Extract the (x, y) coordinate from the center of the cell holding the provided text.  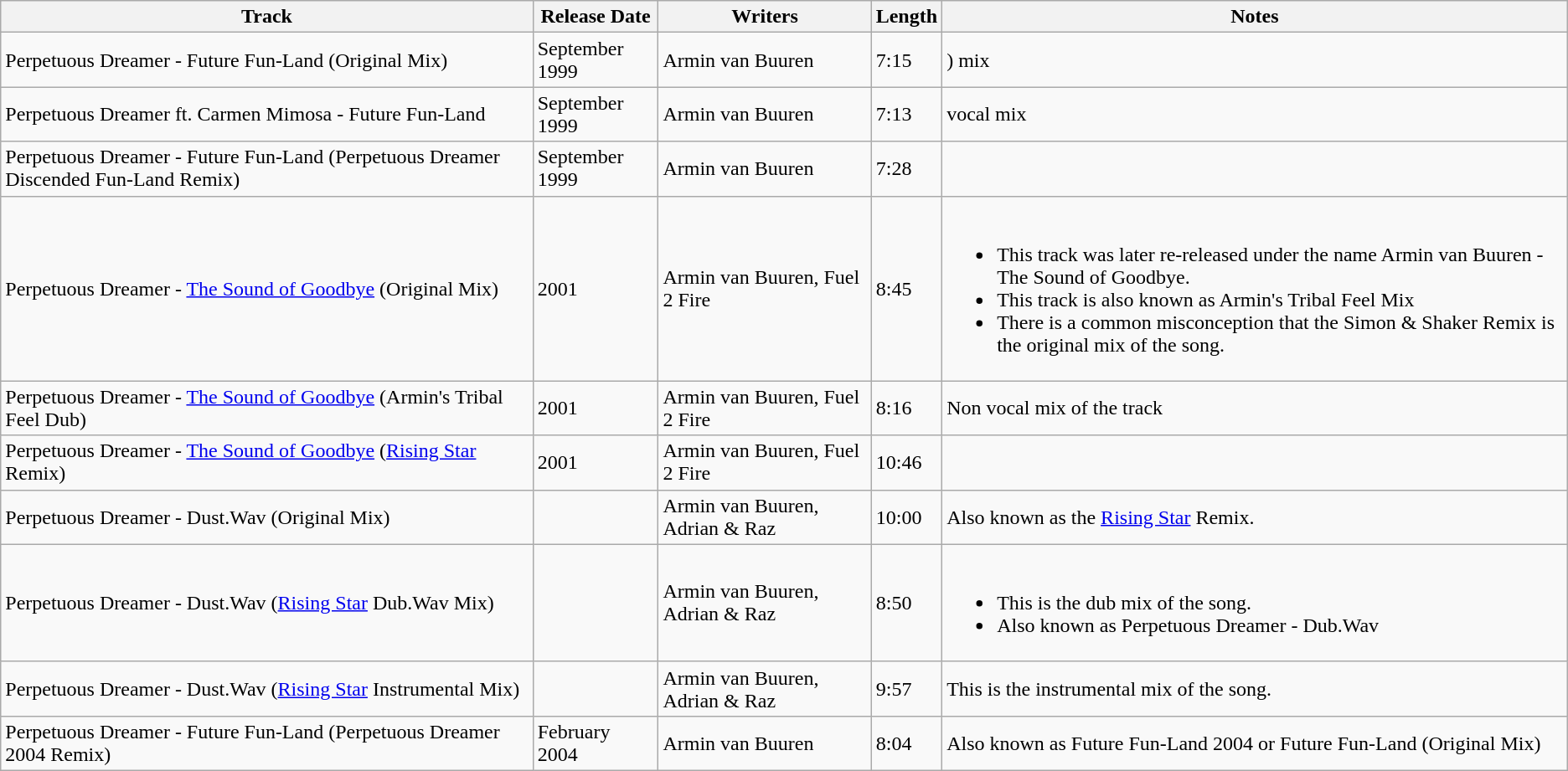
Notes (1255, 17)
8:04 (906, 743)
This is the dub mix of the song.Also known as Perpetuous Dreamer - Dub.Wav (1255, 603)
7:15 (906, 60)
9:57 (906, 688)
8:16 (906, 409)
Perpetuous Dreamer - The Sound of Goodbye (Rising Star Remix) (266, 462)
8:45 (906, 288)
Perpetuous Dreamer - Dust.Wav (Original Mix) (266, 517)
7:13 (906, 114)
Length (906, 17)
Perpetuous Dreamer - Future Fun-Land (Original Mix) (266, 60)
Perpetuous Dreamer - The Sound of Goodbye (Armin's Tribal Feel Dub) (266, 409)
Perpetuous Dreamer - Dust.Wav (Rising Star Dub.Wav Mix) (266, 603)
10:46 (906, 462)
Also known as Future Fun-Land 2004 or Future Fun-Land (Original Mix) (1255, 743)
8:50 (906, 603)
Non vocal mix of the track (1255, 409)
) mix (1255, 60)
10:00 (906, 517)
Perpetuous Dreamer - Future Fun-Land (Perpetuous Dreamer 2004 Remix) (266, 743)
Perpetuous Dreamer - The Sound of Goodbye (Original Mix) (266, 288)
This is the instrumental mix of the song. (1255, 688)
7:28 (906, 169)
February 2004 (596, 743)
Track (266, 17)
Perpetuous Dreamer - Future Fun-Land (Perpetuous Dreamer Discended Fun-Land Remix) (266, 169)
vocal mix (1255, 114)
Also known as the Rising Star Remix. (1255, 517)
Perpetuous Dreamer ft. Carmen Mimosa - Future Fun-Land (266, 114)
Perpetuous Dreamer - Dust.Wav (Rising Star Instrumental Mix) (266, 688)
Writers (765, 17)
Release Date (596, 17)
